Return [x, y] of the center of cell containing provided text 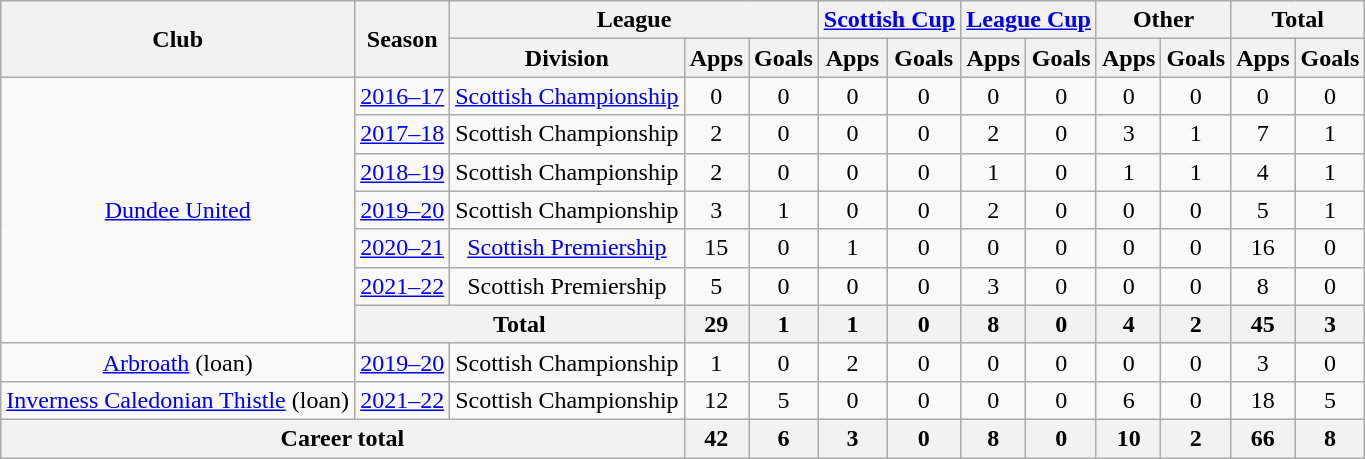
Scottish Cup [889, 20]
League [634, 20]
Other [1163, 20]
66 [1263, 438]
12 [716, 400]
16 [1263, 248]
45 [1263, 324]
2018–19 [402, 172]
Dundee United [178, 210]
Career total [342, 438]
Club [178, 39]
Season [402, 39]
10 [1128, 438]
2017–18 [402, 134]
15 [716, 248]
42 [716, 438]
Division [567, 58]
29 [716, 324]
2016–17 [402, 96]
18 [1263, 400]
Arbroath (loan) [178, 362]
League Cup [1029, 20]
7 [1263, 134]
2020–21 [402, 248]
Inverness Caledonian Thistle (loan) [178, 400]
